From the cell containing the given text, extract its center point as [x, y] coordinate. 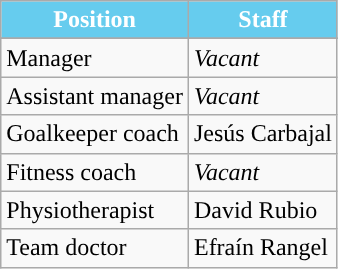
Fitness coach [95, 172]
Assistant manager [95, 96]
Position [95, 20]
David Rubio [262, 210]
Manager [95, 58]
Goalkeeper coach [95, 134]
Team doctor [95, 248]
Staff [262, 20]
Jesús Carbajal [262, 134]
Efraín Rangel [262, 248]
Physiotherapist [95, 210]
